Scan for the cell matching the given text and deliver its (x, y) coordinate at center. 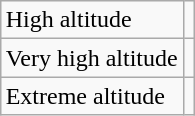
Extreme altitude (92, 96)
Very high altitude (92, 58)
High altitude (92, 20)
